Detect which cell encompasses the target text, then output its [X, Y] center coordinate. 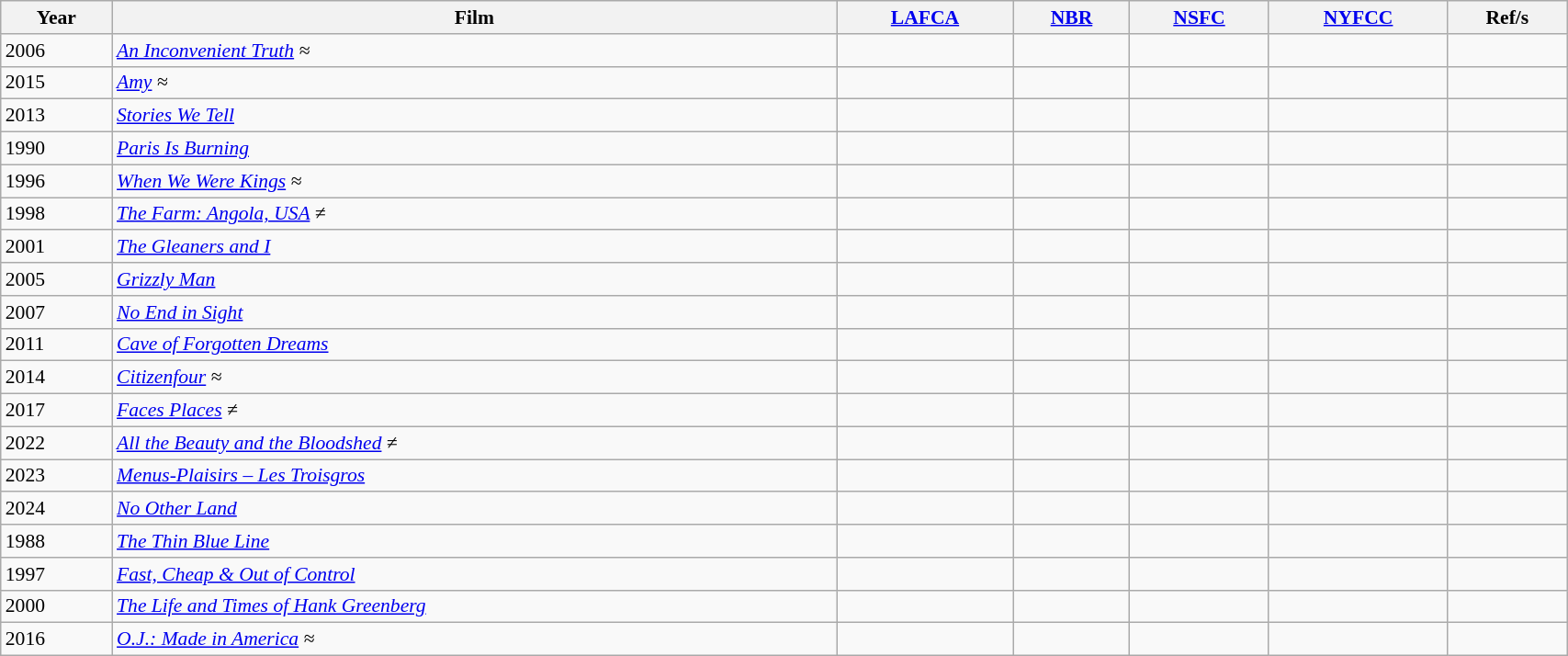
1990 [57, 149]
Film [474, 17]
1996 [57, 181]
No Other Land [474, 509]
Menus-Plaisirs – Les Troisgros [474, 476]
1998 [57, 214]
Stories We Tell [474, 116]
2011 [57, 345]
2024 [57, 509]
2022 [57, 443]
Citizenfour ≈ [474, 378]
2023 [57, 476]
NYFCC [1358, 17]
Ref/s [1507, 17]
2001 [57, 247]
LAFCA [925, 17]
2007 [57, 312]
NSFC [1200, 17]
Grizzly Man [474, 279]
The Thin Blue Line [474, 541]
2014 [57, 378]
O.J.: Made in America ≈ [474, 639]
Year [57, 17]
The Farm: Angola, USA ≠ [474, 214]
2005 [57, 279]
An Inconvenient Truth ≈ [474, 51]
Faces Places ≠ [474, 411]
1997 [57, 574]
2000 [57, 606]
When We Were Kings ≈ [474, 181]
1988 [57, 541]
2017 [57, 411]
Fast, Cheap & Out of Control [474, 574]
Cave of Forgotten Dreams [474, 345]
NBR [1071, 17]
2006 [57, 51]
2016 [57, 639]
2015 [57, 83]
No End in Sight [474, 312]
Amy ≈ [474, 83]
The Gleaners and I [474, 247]
Paris Is Burning [474, 149]
The Life and Times of Hank Greenberg [474, 606]
2013 [57, 116]
All the Beauty and the Bloodshed ≠ [474, 443]
